Return the (X, Y) coordinate for the center point of the cell that contains the specified text.  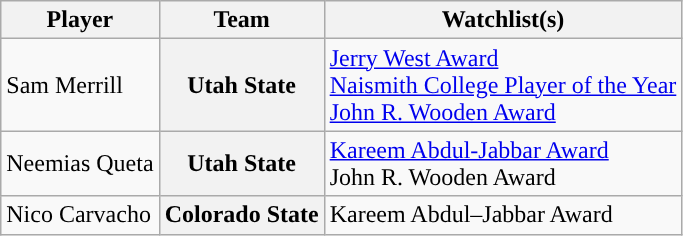
Kareem Abdul–Jabbar Award (503, 215)
Colorado State (242, 215)
Nico Carvacho (80, 215)
Player (80, 20)
Neemias Queta (80, 164)
Team (242, 20)
Kareem Abdul-Jabbar AwardJohn R. Wooden Award (503, 164)
Watchlist(s) (503, 20)
Sam Merrill (80, 85)
Jerry West AwardNaismith College Player of the YearJohn R. Wooden Award (503, 85)
